Pinpoint the cell where the given text exists, returning its [X, Y] midpoint coordinate. 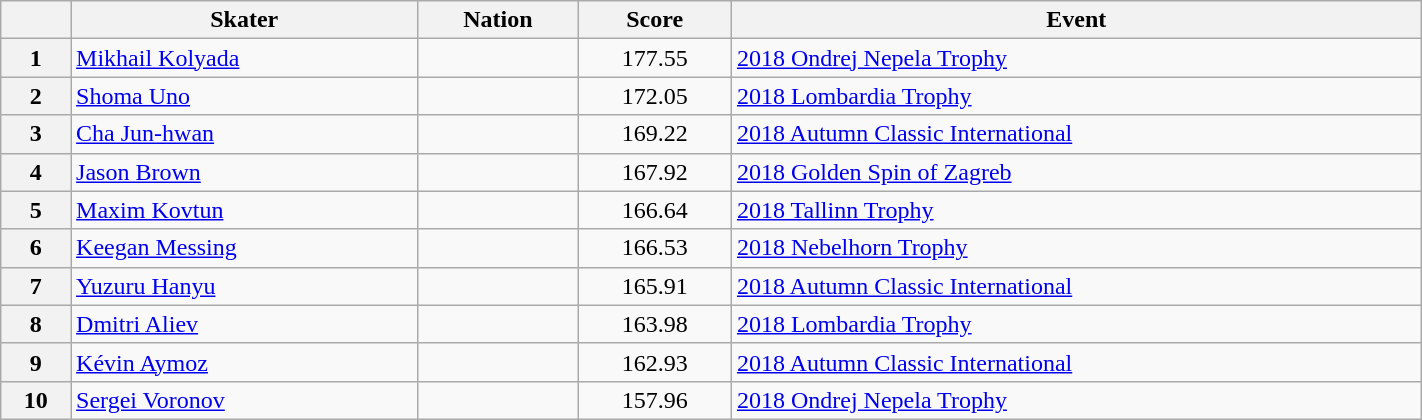
8 [36, 324]
166.53 [654, 248]
Keegan Messing [244, 248]
7 [36, 286]
163.98 [654, 324]
Mikhail Kolyada [244, 58]
3 [36, 134]
Kévin Aymoz [244, 362]
9 [36, 362]
Cha Jun-hwan [244, 134]
Dmitri Aliev [244, 324]
165.91 [654, 286]
Nation [498, 20]
5 [36, 210]
167.92 [654, 172]
157.96 [654, 400]
169.22 [654, 134]
4 [36, 172]
Score [654, 20]
Sergei Voronov [244, 400]
166.64 [654, 210]
2 [36, 96]
Jason Brown [244, 172]
162.93 [654, 362]
1 [36, 58]
Skater [244, 20]
Yuzuru Hanyu [244, 286]
Maxim Kovtun [244, 210]
Event [1076, 20]
172.05 [654, 96]
Shoma Uno [244, 96]
6 [36, 248]
2018 Tallinn Trophy [1076, 210]
2018 Nebelhorn Trophy [1076, 248]
10 [36, 400]
2018 Golden Spin of Zagreb [1076, 172]
177.55 [654, 58]
